Scan for the cell matching the given text and deliver its [x, y] coordinate at center. 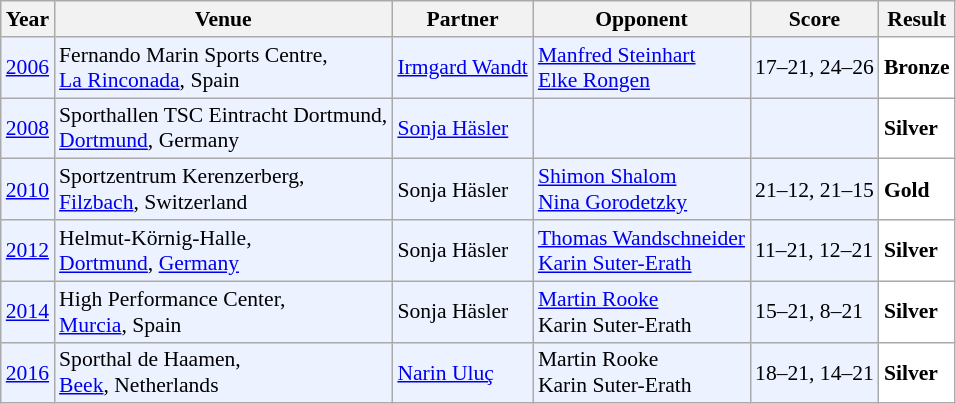
Sportzentrum Kerenzerberg,Filzbach, Switzerland [223, 190]
Year [28, 19]
Partner [462, 19]
Result [917, 19]
Shimon Shalom Nina Gorodetzky [642, 190]
Gold [917, 190]
Fernando Marin Sports Centre,La Rinconada, Spain [223, 68]
Score [814, 19]
17–21, 24–26 [814, 68]
Manfred Steinhart Elke Rongen [642, 68]
15–21, 8–21 [814, 312]
Helmut-Körnig-Halle,Dortmund, Germany [223, 250]
2008 [28, 128]
Narin Uluç [462, 372]
2012 [28, 250]
11–21, 12–21 [814, 250]
2010 [28, 190]
Irmgard Wandt [462, 68]
Thomas Wandschneider Karin Suter-Erath [642, 250]
Venue [223, 19]
High Performance Center,Murcia, Spain [223, 312]
Sporthal de Haamen,Beek, Netherlands [223, 372]
2006 [28, 68]
Bronze [917, 68]
Opponent [642, 19]
21–12, 21–15 [814, 190]
Sporthallen TSC Eintracht Dortmund,Dortmund, Germany [223, 128]
2014 [28, 312]
18–21, 14–21 [814, 372]
2016 [28, 372]
